Extract the [x, y] coordinate from the center of the cell holding the provided text.  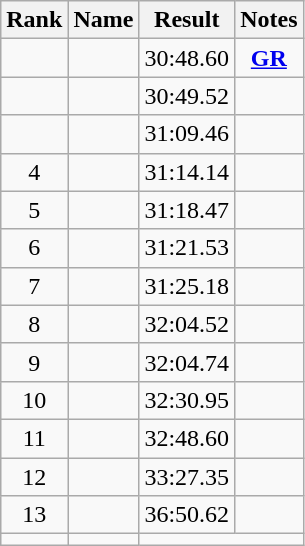
33:27.35 [187, 477]
31:25.18 [187, 286]
8 [34, 324]
5 [34, 210]
32:48.60 [187, 438]
10 [34, 400]
11 [34, 438]
9 [34, 362]
Name [104, 20]
31:21.53 [187, 248]
31:09.46 [187, 134]
13 [34, 515]
4 [34, 172]
7 [34, 286]
Notes [269, 20]
30:48.60 [187, 58]
31:18.47 [187, 210]
32:30.95 [187, 400]
6 [34, 248]
30:49.52 [187, 96]
Rank [34, 20]
GR [269, 58]
12 [34, 477]
31:14.14 [187, 172]
32:04.52 [187, 324]
32:04.74 [187, 362]
36:50.62 [187, 515]
Result [187, 20]
